Extract the [X, Y] coordinate from the center of the cell holding the provided text.  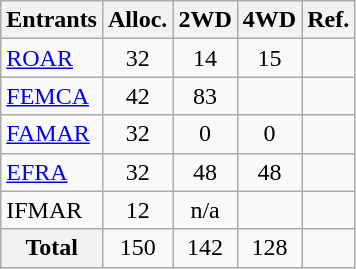
EFRA [52, 172]
142 [205, 248]
Total [52, 248]
128 [269, 248]
12 [137, 210]
83 [205, 96]
14 [205, 58]
42 [137, 96]
Alloc. [137, 20]
4WD [269, 20]
FAMAR [52, 134]
150 [137, 248]
Entrants [52, 20]
ROAR [52, 58]
IFMAR [52, 210]
15 [269, 58]
2WD [205, 20]
FEMCA [52, 96]
Ref. [328, 20]
n/a [205, 210]
